Extract the [x, y] coordinate from the center of the cell holding the provided text.  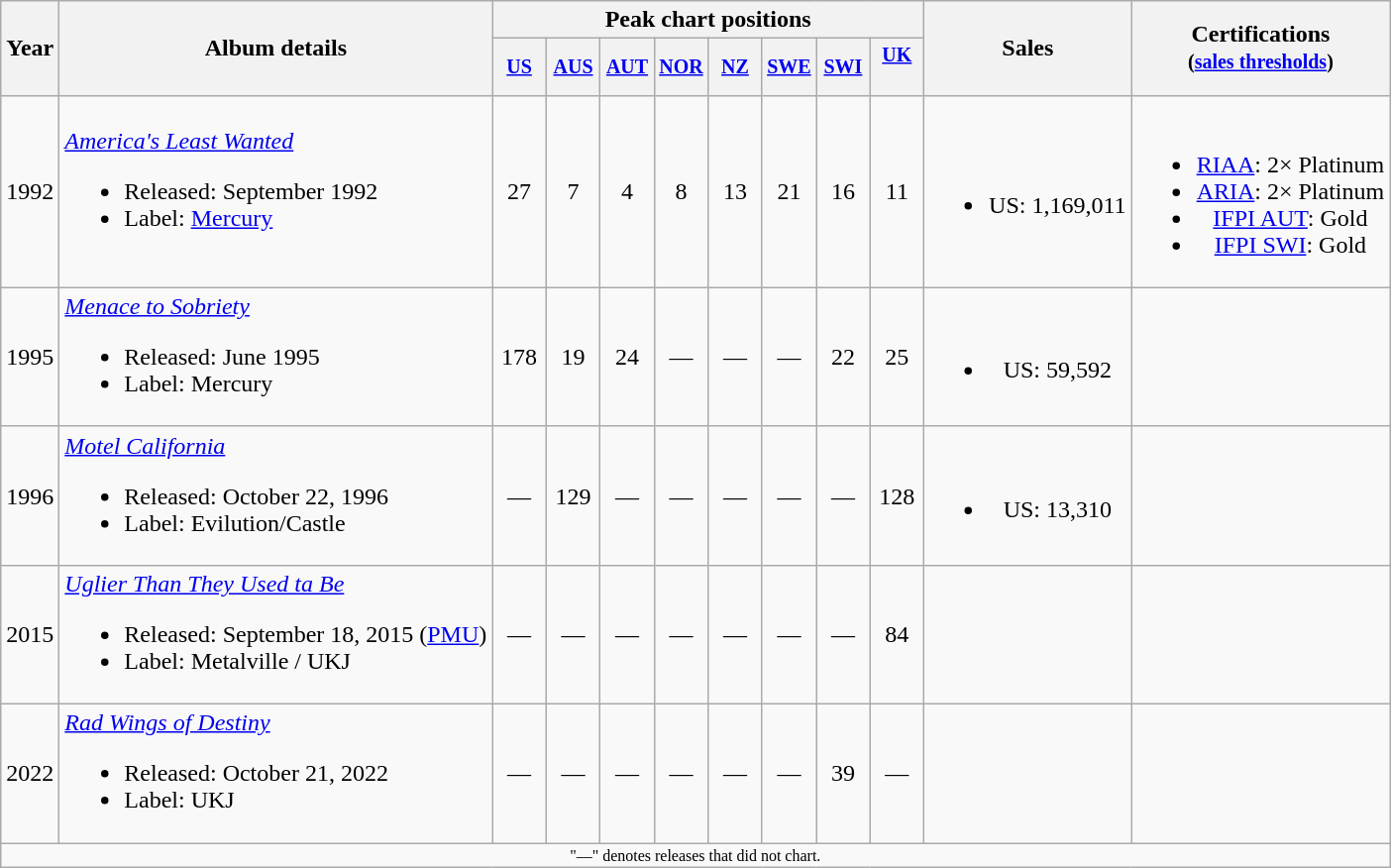
Certifications(sales thresholds) [1260, 49]
Sales [1028, 49]
NZ [735, 67]
1992 [30, 191]
US [519, 67]
Menace to SobrietyReleased: June 1995Label: Mercury [275, 357]
SWI [843, 67]
Rad Wings of DestinyReleased: October 21, 2022Label: UKJ [275, 774]
US: 1,169,011 [1028, 191]
2015 [30, 634]
Motel CaliforniaReleased: October 22, 1996Label: Evilution/Castle [275, 495]
27 [519, 191]
84 [897, 634]
SWE [789, 67]
128 [897, 495]
1995 [30, 357]
AUS [573, 67]
"—" denotes releases that did not chart. [695, 855]
11 [897, 191]
US: 13,310 [1028, 495]
16 [843, 191]
1996 [30, 495]
2022 [30, 774]
19 [573, 357]
178 [519, 357]
22 [843, 357]
Year [30, 49]
129 [573, 495]
AUT [627, 67]
7 [573, 191]
4 [627, 191]
39 [843, 774]
NOR [681, 67]
RIAA: 2× PlatinumARIA: 2× PlatinumIFPI AUT: GoldIFPI SWI: Gold [1260, 191]
21 [789, 191]
24 [627, 357]
Peak chart positions [708, 20]
8 [681, 191]
13 [735, 191]
America's Least WantedReleased: September 1992Label: Mercury [275, 191]
25 [897, 357]
UK [897, 67]
Album details [275, 49]
Uglier Than They Used ta BeReleased: September 18, 2015 (PMU)Label: Metalville / UKJ [275, 634]
US: 59,592 [1028, 357]
